Pinpoint the cell where the given text exists, returning its (X, Y) midpoint coordinate. 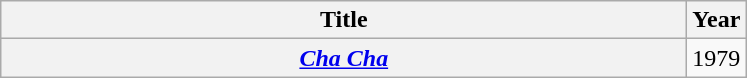
Cha Cha (344, 58)
Title (344, 20)
Year (716, 20)
1979 (716, 58)
